Search for the cell housing the specified text and yield its [x, y] center coordinate. 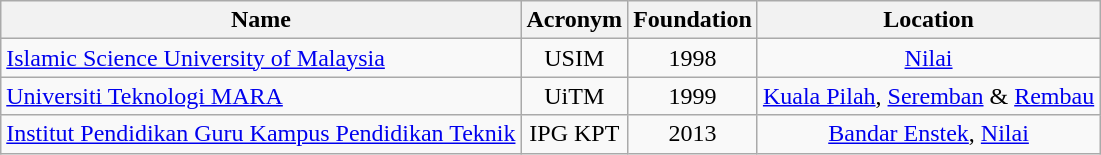
1998 [693, 58]
Location [928, 20]
Bandar Enstek, Nilai [928, 134]
Nilai [928, 58]
Islamic Science University of Malaysia [261, 58]
USIM [574, 58]
1999 [693, 96]
Foundation [693, 20]
Universiti Teknologi MARA [261, 96]
Kuala Pilah, Seremban & Rembau [928, 96]
Acronym [574, 20]
UiTM [574, 96]
IPG KPT [574, 134]
Institut Pendidikan Guru Kampus Pendidikan Teknik [261, 134]
2013 [693, 134]
Name [261, 20]
